Extract the (X, Y) coordinate from the center of the cell holding the provided text.  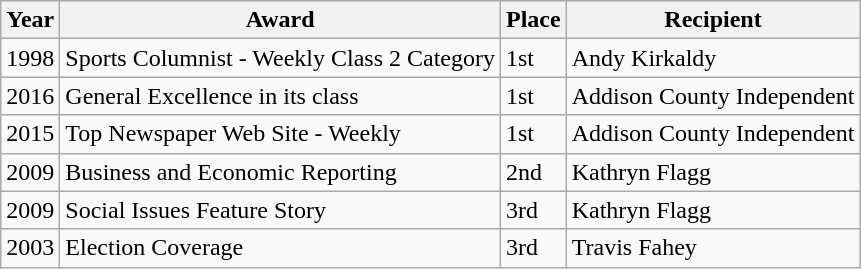
Award (280, 20)
2nd (533, 172)
General Excellence in its class (280, 96)
Travis Fahey (713, 248)
Andy Kirkaldy (713, 58)
Election Coverage (280, 248)
Recipient (713, 20)
2016 (30, 96)
Top Newspaper Web Site - Weekly (280, 134)
Sports Columnist - Weekly Class 2 Category (280, 58)
Place (533, 20)
Business and Economic Reporting (280, 172)
2003 (30, 248)
Year (30, 20)
Social Issues Feature Story (280, 210)
1998 (30, 58)
2015 (30, 134)
